Find where the given text appears and provide that cell's center as [X, Y] coordinate. 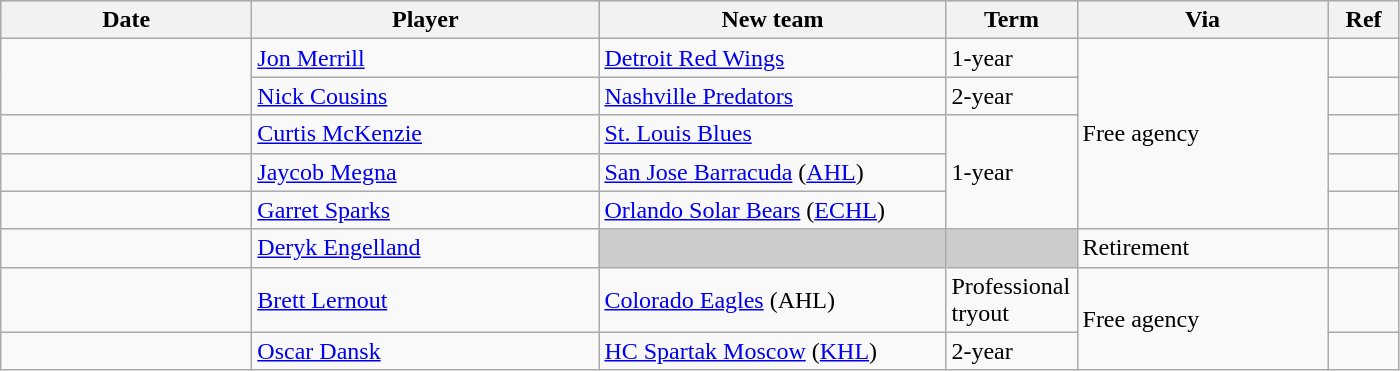
Date [126, 20]
Via [1202, 20]
Ref [1364, 20]
New team [772, 20]
Detroit Red Wings [772, 58]
Retirement [1202, 248]
Jon Merrill [426, 58]
Orlando Solar Bears (ECHL) [772, 210]
HC Spartak Moscow (KHL) [772, 351]
Professional tryout [1012, 300]
Curtis McKenzie [426, 134]
Oscar Dansk [426, 351]
Term [1012, 20]
Brett Lernout [426, 300]
Nashville Predators [772, 96]
Colorado Eagles (AHL) [772, 300]
Jaycob Megna [426, 172]
St. Louis Blues [772, 134]
Garret Sparks [426, 210]
San Jose Barracuda (AHL) [772, 172]
Player [426, 20]
Nick Cousins [426, 96]
Deryk Engelland [426, 248]
